Output the [X, Y] coordinate of the center of the cell containing the given text.  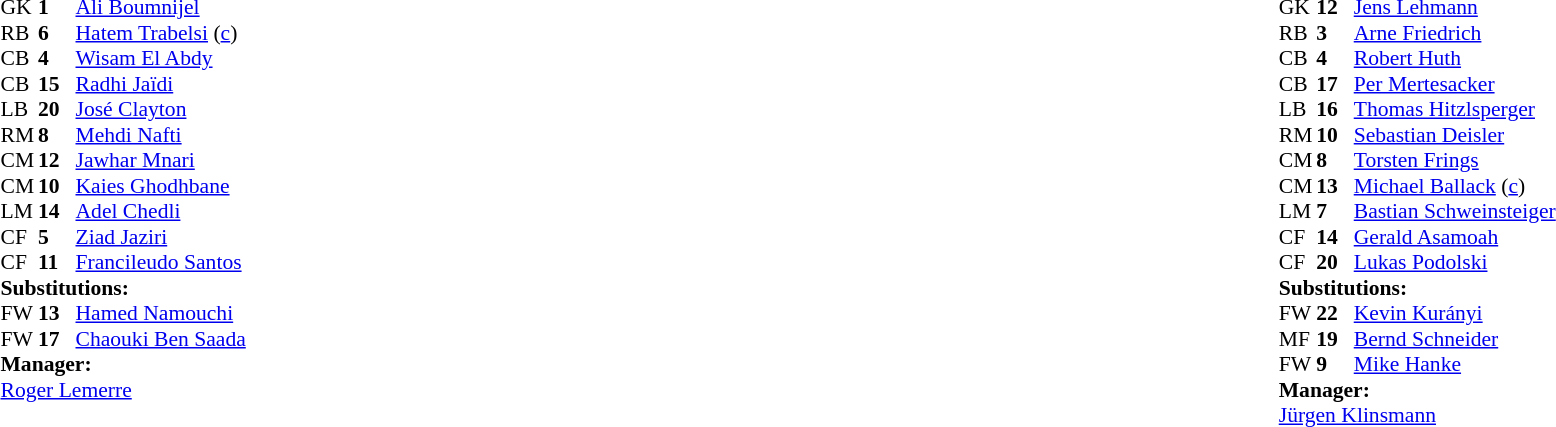
Kaies Ghodhbane [161, 186]
16 [1335, 109]
Per Mertesacker [1455, 84]
19 [1335, 339]
5 [57, 237]
Chaouki Ben Saada [161, 339]
Kevin Kurányi [1455, 313]
Francileudo Santos [161, 263]
Hamed Namouchi [161, 313]
9 [1335, 365]
Bernd Schneider [1455, 339]
Adel Chedli [161, 211]
Jawhar Mnari [161, 161]
Radhi Jaïdi [161, 84]
Hatem Trabelsi (c) [161, 33]
11 [57, 263]
Ziad Jaziri [161, 237]
Gerald Asamoah [1455, 237]
MF [1298, 339]
22 [1335, 313]
Torsten Frings [1455, 161]
12 [57, 161]
6 [57, 33]
Arne Friedrich [1455, 33]
7 [1335, 211]
Roger Lemerre [122, 390]
José Clayton [161, 109]
3 [1335, 33]
Lukas Podolski [1455, 263]
Mehdi Nafti [161, 135]
Wisam El Abdy [161, 59]
Sebastian Deisler [1455, 135]
Mike Hanke [1455, 365]
Bastian Schweinsteiger [1455, 211]
Michael Ballack (c) [1455, 186]
Thomas Hitzlsperger [1455, 109]
15 [57, 84]
Robert Huth [1455, 59]
